Detect which cell encompasses the target text, then output its [x, y] center coordinate. 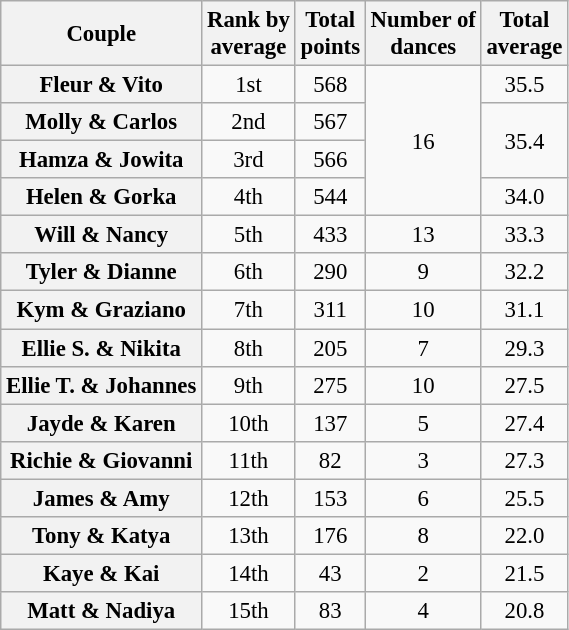
8th [249, 348]
9th [249, 385]
Totalaverage [524, 34]
Totalpoints [330, 34]
4th [249, 197]
Jayde & Karen [102, 423]
137 [330, 423]
7th [249, 310]
176 [330, 536]
Couple [102, 34]
13th [249, 536]
544 [330, 197]
2nd [249, 122]
1st [249, 85]
James & Amy [102, 498]
82 [330, 460]
21.5 [524, 573]
5th [249, 235]
566 [330, 160]
34.0 [524, 197]
Will & Nancy [102, 235]
10th [249, 423]
275 [330, 385]
7 [423, 348]
33.3 [524, 235]
567 [330, 122]
Fleur & Vito [102, 85]
29.3 [524, 348]
Tony & Katya [102, 536]
Helen & Gorka [102, 197]
32.2 [524, 273]
27.4 [524, 423]
568 [330, 85]
35.5 [524, 85]
6th [249, 273]
Richie & Giovanni [102, 460]
22.0 [524, 536]
4 [423, 611]
27.3 [524, 460]
8 [423, 536]
43 [330, 573]
13 [423, 235]
16 [423, 141]
Ellie T. & Johannes [102, 385]
Tyler & Dianne [102, 273]
14th [249, 573]
Matt & Nadiya [102, 611]
25.5 [524, 498]
20.8 [524, 611]
Number ofdances [423, 34]
Ellie S. & Nikita [102, 348]
12th [249, 498]
Rank byaverage [249, 34]
Hamza & Jowita [102, 160]
Kaye & Kai [102, 573]
290 [330, 273]
153 [330, 498]
15th [249, 611]
311 [330, 310]
3 [423, 460]
433 [330, 235]
35.4 [524, 140]
Molly & Carlos [102, 122]
205 [330, 348]
83 [330, 611]
5 [423, 423]
27.5 [524, 385]
2 [423, 573]
6 [423, 498]
9 [423, 273]
3rd [249, 160]
11th [249, 460]
31.1 [524, 310]
Kym & Graziano [102, 310]
